Pinpoint the cell where the given text exists, returning its [X, Y] midpoint coordinate. 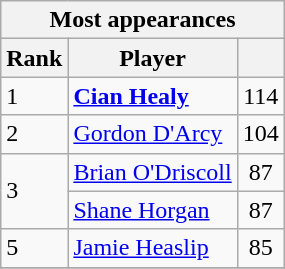
1 [34, 96]
Brian O'Driscoll [152, 172]
5 [34, 248]
Gordon D'Arcy [152, 134]
3 [34, 191]
Rank [34, 58]
85 [260, 248]
Player [152, 58]
114 [260, 96]
Jamie Heaslip [152, 248]
104 [260, 134]
Cian Healy [152, 96]
2 [34, 134]
Shane Horgan [152, 210]
Most appearances [143, 20]
